Find where the given text appears and provide that cell's center as (x, y) coordinate. 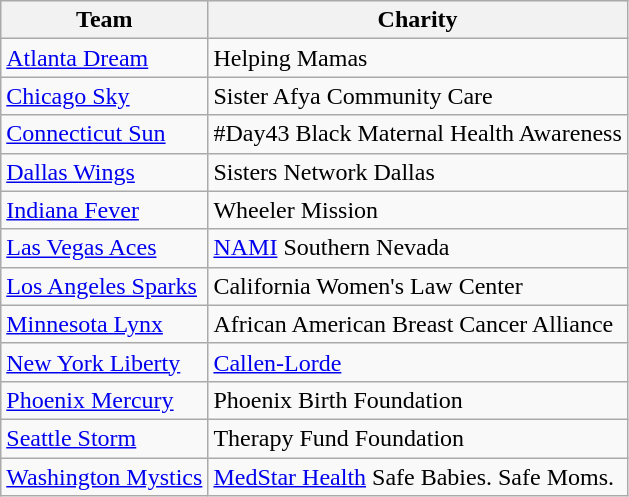
Sisters Network Dallas (418, 172)
#Day43 Black Maternal Health Awareness (418, 134)
Phoenix Birth Foundation (418, 400)
Charity (418, 20)
Callen-Lorde (418, 362)
Wheeler Mission (418, 210)
Team (104, 20)
Washington Mystics (104, 477)
African American Breast Cancer Alliance (418, 324)
Las Vegas Aces (104, 248)
MedStar Health Safe Babies. Safe Moms. (418, 477)
New York Liberty (104, 362)
Los Angeles Sparks (104, 286)
Chicago Sky (104, 96)
California Women's Law Center (418, 286)
Indiana Fever (104, 210)
Phoenix Mercury (104, 400)
Connecticut Sun (104, 134)
Dallas Wings (104, 172)
NAMI Southern Nevada (418, 248)
Minnesota Lynx (104, 324)
Atlanta Dream (104, 58)
Sister Afya Community Care (418, 96)
Therapy Fund Foundation (418, 438)
Helping Mamas (418, 58)
Seattle Storm (104, 438)
